Locate the cell with the specified text and output its [x, y] center coordinate. 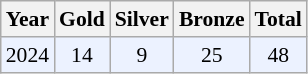
Year [28, 19]
Bronze [212, 19]
48 [278, 55]
2024 [28, 55]
25 [212, 55]
14 [82, 55]
Total [278, 19]
Gold [82, 19]
9 [142, 55]
Silver [142, 19]
